Determine the [x, y] coordinate at the center of the cell enclosing the given text.  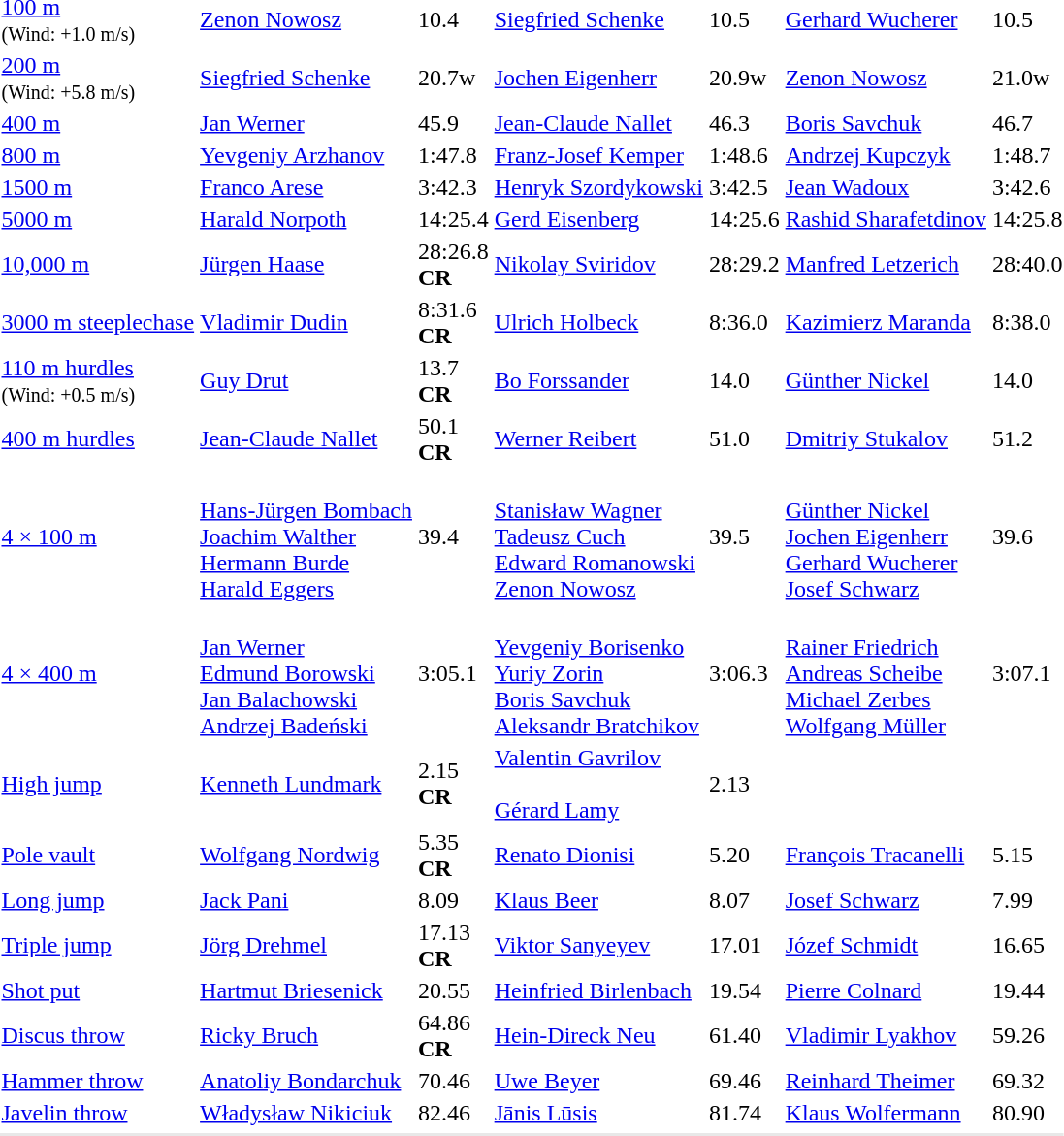
Jan WernerEdmund BorowskiJan BalachowskiAndrzej Badeński [306, 673]
Wolfgang Nordwig [306, 856]
20.9w [744, 78]
200 m(Wind: +5.8 m/s) [98, 78]
Dmitriy Stukalov [886, 438]
400 m hurdles [98, 438]
Kazimierz Maranda [886, 322]
64.86CR [453, 1036]
Reinhard Theimer [886, 1081]
1:47.8 [453, 155]
Nikolay Sviridov [598, 264]
Shot put [98, 990]
Franco Arese [306, 187]
Jörg Drehmel [306, 945]
Werner Reibert [598, 438]
39.4 [453, 536]
Triple jump [98, 945]
Jack Pani [306, 900]
3:05.1 [453, 673]
45.9 [453, 123]
Javelin throw [98, 1113]
14:25.6 [744, 219]
Yevgeniy BorisenkoYuriy ZorinBoris SavchukAleksandr Bratchikov [598, 673]
61.40 [744, 1036]
Heinfried Birlenbach [598, 990]
Stanisław WagnerTadeusz CuchEdward RomanowskiZenon Nowosz [598, 536]
3:42.6 [1027, 187]
59.26 [1027, 1036]
Renato Dionisi [598, 856]
4 × 100 m [98, 536]
50.1CR [453, 438]
14:25.8 [1027, 219]
21.0w [1027, 78]
Jean Wadoux [886, 187]
Józef Schmidt [886, 945]
51.2 [1027, 438]
Jānis Lūsis [598, 1113]
8:36.0 [744, 322]
Boris Savchuk [886, 123]
51.0 [744, 438]
39.5 [744, 536]
3:42.3 [453, 187]
17.01 [744, 945]
5.15 [1027, 856]
Jürgen Haase [306, 264]
Jochen Eigenherr [598, 78]
Long jump [98, 900]
Vladimir Dudin [306, 322]
Siegfried Schenke [306, 78]
Günther Nickel [886, 380]
4 × 400 m [98, 673]
Rainer FriedrichAndreas ScheibeMichael ZerbesWolfgang Müller [886, 673]
1500 m [98, 187]
80.90 [1027, 1113]
800 m [98, 155]
Manfred Letzerich [886, 264]
8.09 [453, 900]
3:42.5 [744, 187]
1:48.6 [744, 155]
3:07.1 [1027, 673]
39.6 [1027, 536]
Guy Drut [306, 380]
Klaus Wolfermann [886, 1113]
Pole vault [98, 856]
Rashid Sharafetdinov [886, 219]
Kenneth Lundmark [306, 784]
Pierre Colnard [886, 990]
28:26.8CR [453, 264]
20.7w [453, 78]
Anatoliy Bondarchuk [306, 1081]
Josef Schwarz [886, 900]
19.44 [1027, 990]
Discus throw [98, 1036]
69.46 [744, 1081]
3:06.3 [744, 673]
28:29.2 [744, 264]
8.07 [744, 900]
46.7 [1027, 123]
19.54 [744, 990]
8:38.0 [1027, 322]
17.13CR [453, 945]
8:31.6CR [453, 322]
110 m hurdles(Wind: +0.5 m/s) [98, 380]
3000 m steeplechase [98, 322]
28:40.0 [1027, 264]
Viktor Sanyeyev [598, 945]
Władysław Nikiciuk [306, 1113]
5000 m [98, 219]
69.32 [1027, 1081]
Andrzej Kupczyk [886, 155]
46.3 [744, 123]
10,000 m [98, 264]
2.13 [744, 784]
François Tracanelli [886, 856]
1:48.7 [1027, 155]
Günther NickelJochen EigenherrGerhard WuchererJosef Schwarz [886, 536]
Gerd Eisenberg [598, 219]
Harald Norpoth [306, 219]
7.99 [1027, 900]
400 m [98, 123]
20.55 [453, 990]
Yevgeniy Arzhanov [306, 155]
High jump [98, 784]
Hans-Jürgen BombachJoachim WaltherHermann BurdeHarald Eggers [306, 536]
81.74 [744, 1113]
2.15CR [453, 784]
Vladimir Lyakhov [886, 1036]
Ricky Bruch [306, 1036]
Hartmut Briesenick [306, 990]
Klaus Beer [598, 900]
Valentin GavrilovGérard Lamy [598, 784]
82.46 [453, 1113]
Franz-Josef Kemper [598, 155]
14:25.4 [453, 219]
Ulrich Holbeck [598, 322]
5.20 [744, 856]
70.46 [453, 1081]
Hammer throw [98, 1081]
Jan Werner [306, 123]
Henryk Szordykowski [598, 187]
Uwe Beyer [598, 1081]
Hein-Direck Neu [598, 1036]
Bo Forssander [598, 380]
13.7CR [453, 380]
16.65 [1027, 945]
Zenon Nowosz [886, 78]
5.35CR [453, 856]
